Output the [x, y] coordinate of the center of the cell containing the given text.  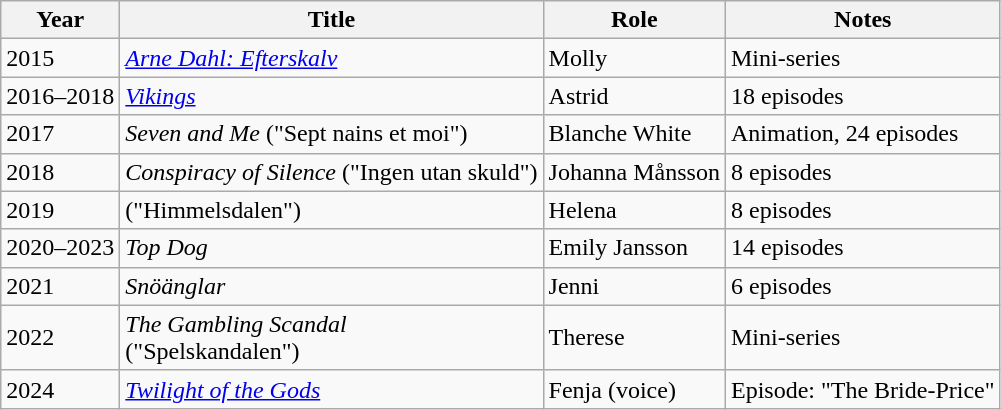
Top Dog [332, 248]
Helena [634, 210]
Astrid [634, 96]
Role [634, 20]
Vikings [332, 96]
Snöänglar [332, 286]
2021 [60, 286]
Emily Jansson [634, 248]
("Himmelsdalen") [332, 210]
2020–2023 [60, 248]
Conspiracy of Silence ("Ingen utan skuld") [332, 172]
2016–2018 [60, 96]
Jenni [634, 286]
2017 [60, 134]
Title [332, 20]
2019 [60, 210]
2015 [60, 58]
Animation, 24 episodes [862, 134]
Fenja (voice) [634, 389]
The Gambling Scandal("Spelskandalen") [332, 338]
14 episodes [862, 248]
Arne Dahl: Efterskalv [332, 58]
Year [60, 20]
6 episodes [862, 286]
2024 [60, 389]
Twilight of the Gods [332, 389]
Therese [634, 338]
Seven and Me ("Sept nains et moi") [332, 134]
2018 [60, 172]
2022 [60, 338]
Episode: "The Bride-Price" [862, 389]
Blanche White [634, 134]
18 episodes [862, 96]
Molly [634, 58]
Notes [862, 20]
Johanna Månsson [634, 172]
